Capture the cell that displays the provided text and extract its (X, Y) central coordinate. 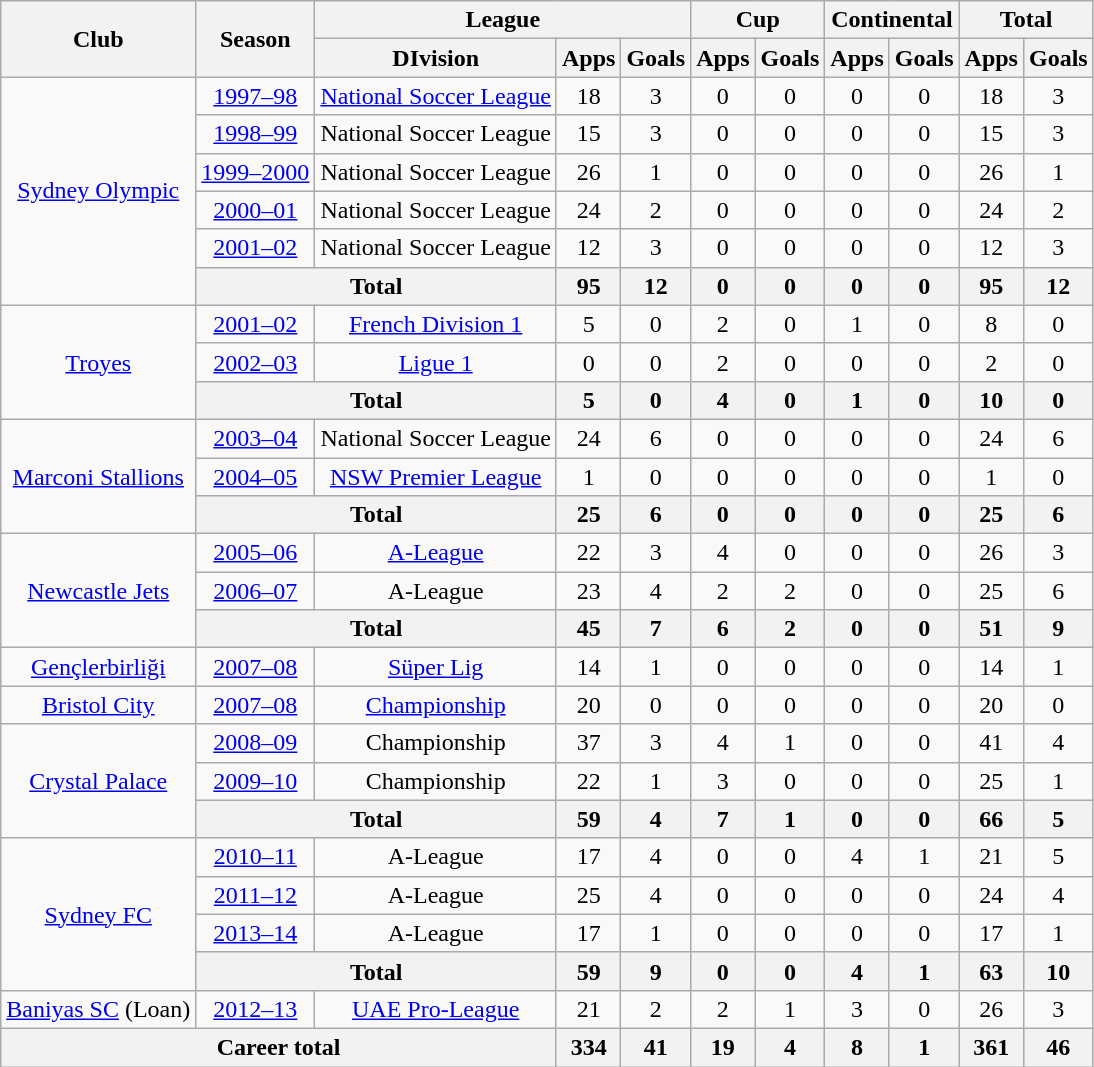
2006–07 (256, 591)
2008–09 (256, 743)
2009–10 (256, 781)
66 (991, 819)
37 (588, 743)
2000–01 (256, 210)
Ligue 1 (436, 362)
Crystal Palace (98, 781)
1997–98 (256, 96)
63 (991, 971)
2005–06 (256, 553)
45 (588, 629)
2003–04 (256, 438)
Sydney Olympic (98, 191)
2004–05 (256, 477)
Baniyas SC (Loan) (98, 1009)
46 (1058, 1047)
Marconi Stallions (98, 476)
334 (588, 1047)
Sydney FC (98, 914)
23 (588, 591)
2013–14 (256, 933)
NSW Premier League (436, 477)
League (503, 20)
2010–11 (256, 857)
Cup (758, 20)
19 (723, 1047)
Süper Lig (436, 667)
361 (991, 1047)
2012–13 (256, 1009)
Season (256, 39)
Club (98, 39)
Troyes (98, 362)
French Division 1 (436, 324)
UAE Pro-League (436, 1009)
Bristol City (98, 705)
Gençlerbirliği (98, 667)
Continental (892, 20)
1999–2000 (256, 172)
51 (991, 629)
DIvision (436, 58)
2002–03 (256, 362)
2011–12 (256, 895)
1998–99 (256, 134)
Career total (279, 1047)
Newcastle Jets (98, 591)
